Extract the [X, Y] coordinate from the center of the cell holding the provided text.  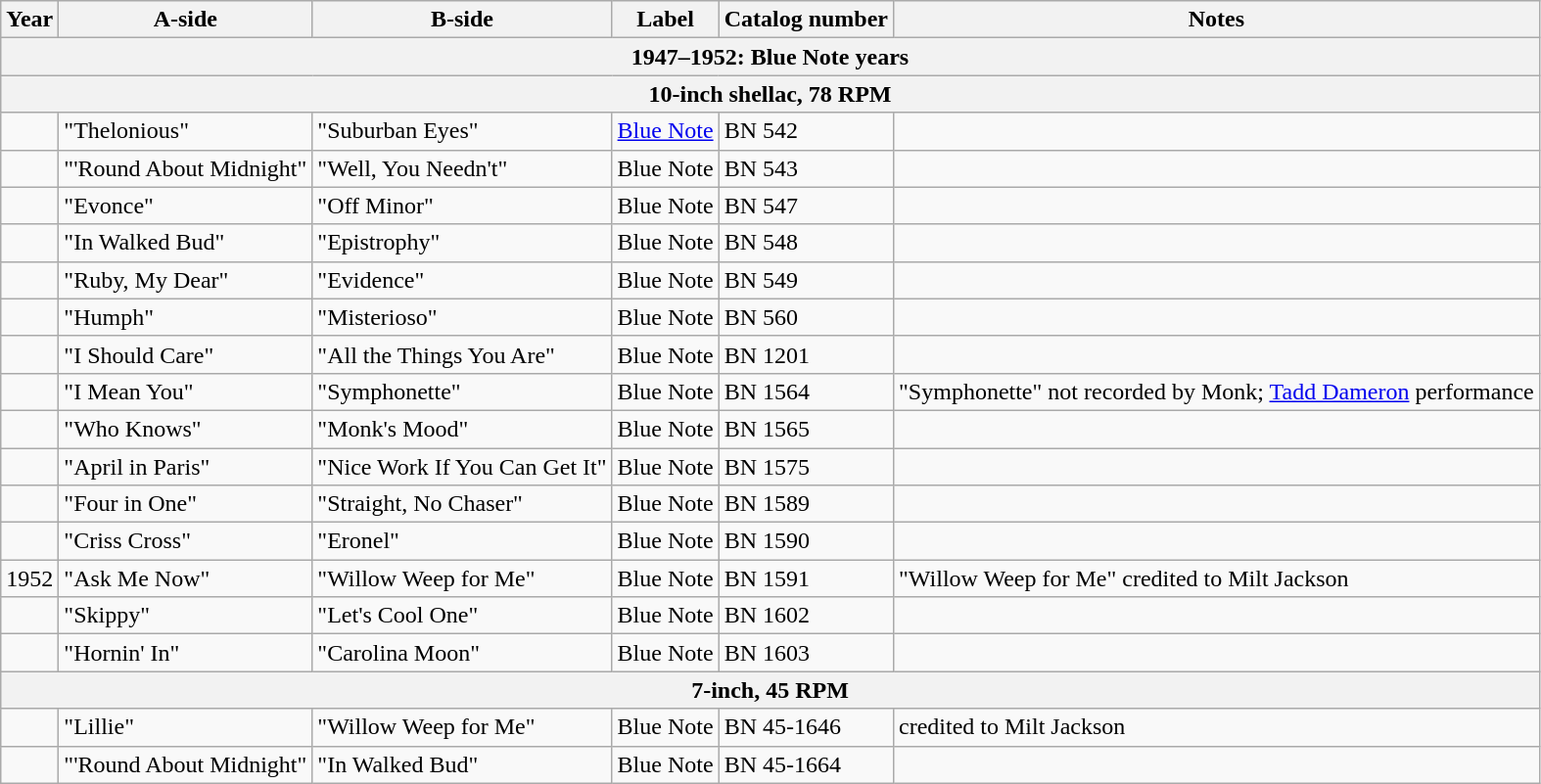
"Thelonious" [186, 131]
1947–1952: Blue Note years [770, 57]
"I Mean You" [186, 392]
"April in Paris" [186, 467]
BN 543 [806, 168]
"Monk's Mood" [462, 429]
BN 45-1664 [806, 764]
"Eronel" [462, 541]
BN 1201 [806, 354]
"I Should Care" [186, 354]
"All the Things You Are" [462, 354]
"Ruby, My Dear" [186, 280]
"Off Minor" [462, 206]
1952 [29, 578]
"Misterioso" [462, 317]
"Skippy" [186, 616]
BN 560 [806, 317]
7-inch, 45 RPM [770, 690]
BN 1591 [806, 578]
"Who Knows" [186, 429]
BN 1589 [806, 504]
"Symphonette" not recorded by Monk; Tadd Dameron performance [1217, 392]
"Lillie" [186, 727]
"Criss Cross" [186, 541]
Catalog number [806, 20]
"Hornin' In" [186, 653]
B-side [462, 20]
"Well, You Needn't" [462, 168]
"Straight, No Chaser" [462, 504]
BN 542 [806, 131]
BN 1575 [806, 467]
BN 45-1646 [806, 727]
10-inch shellac, 78 RPM [770, 94]
BN 547 [806, 206]
"Evonce" [186, 206]
Year [29, 20]
BN 549 [806, 280]
"Willow Weep for Me" credited to Milt Jackson [1217, 578]
"Nice Work If You Can Get It" [462, 467]
"Evidence" [462, 280]
Notes [1217, 20]
"Suburban Eyes" [462, 131]
credited to Milt Jackson [1217, 727]
BN 1565 [806, 429]
"Epistrophy" [462, 243]
BN 1564 [806, 392]
A-side [186, 20]
"Humph" [186, 317]
BN 1590 [806, 541]
"Let's Cool One" [462, 616]
BN 1603 [806, 653]
Label [666, 20]
"Symphonette" [462, 392]
BN 1602 [806, 616]
"Carolina Moon" [462, 653]
"Four in One" [186, 504]
BN 548 [806, 243]
"Ask Me Now" [186, 578]
